Search for the cell housing the specified text and yield its (x, y) center coordinate. 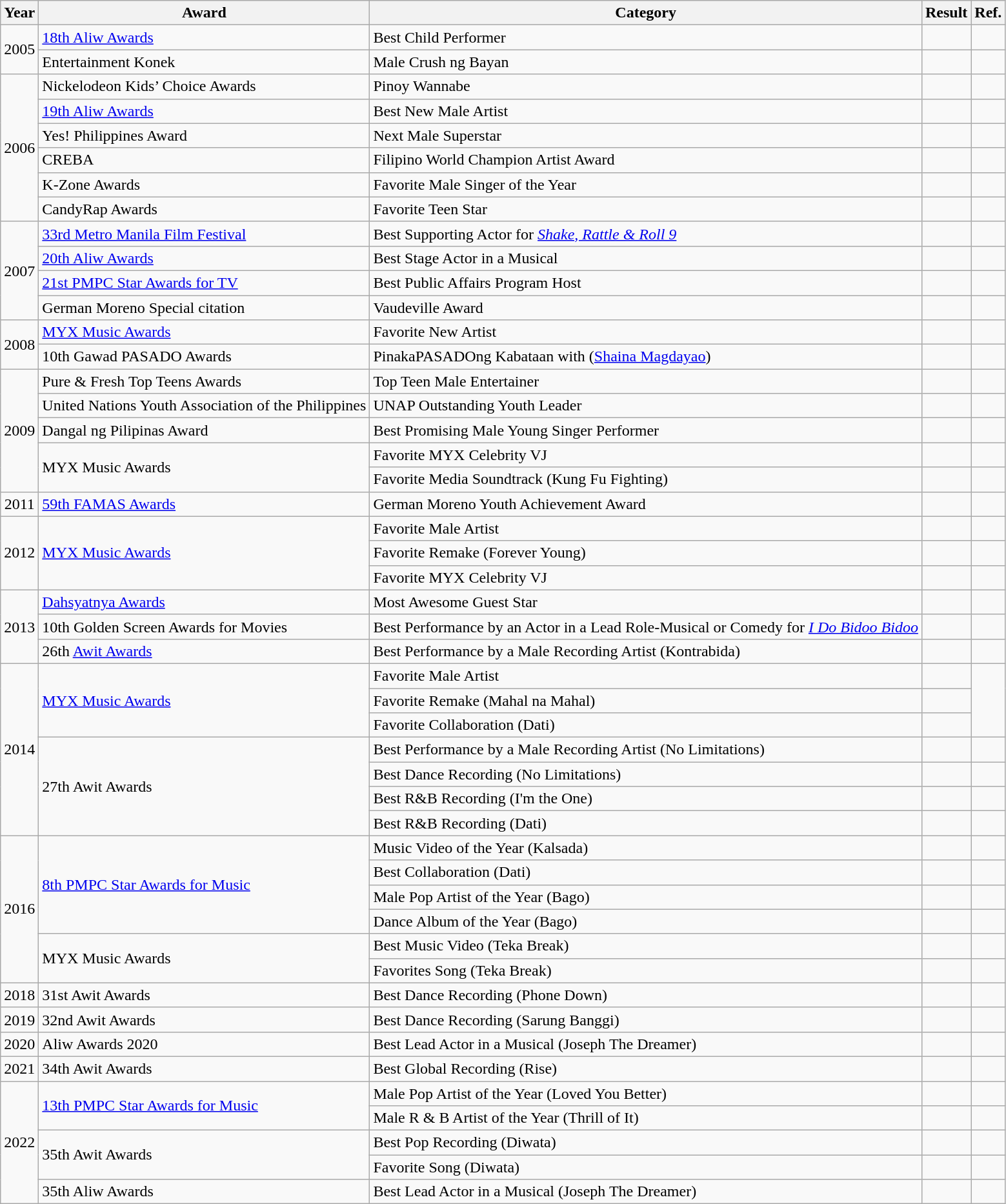
Best R&B Recording (Dati) (646, 823)
2012 (19, 553)
2014 (19, 749)
Best Public Affairs Program Host (646, 283)
Category (646, 13)
2016 (19, 909)
2011 (19, 504)
2021 (19, 1069)
Best Child Performer (646, 37)
10th Gawad PASADO Awards (204, 357)
Yes! Philippines Award (204, 135)
Male R & B Artist of the Year (Thrill of It) (646, 1118)
Best Stage Actor in a Musical (646, 258)
Dance Album of the Year (Bago) (646, 921)
Favorite Collaboration (Dati) (646, 725)
Male Pop Artist of the Year (Loved You Better) (646, 1094)
20th Aliw Awards (204, 258)
Male Crush ng Bayan (646, 62)
Best Performance by an Actor in a Lead Role-Musical or Comedy for I Do Bidoo Bidoo (646, 627)
Most Awesome Guest Star (646, 602)
2008 (19, 345)
Next Male Superstar (646, 135)
2019 (19, 1019)
Best New Male Artist (646, 111)
Pinoy Wannabe (646, 86)
PinakaPASADOng Kabataan with (Shaina Magdayao) (646, 357)
Music Video of the Year (Kalsada) (646, 848)
10th Golden Screen Awards for Movies (204, 627)
27th Awit Awards (204, 787)
Best Music Video (Teka Break) (646, 946)
21st PMPC Star Awards for TV (204, 283)
Pure & Fresh Top Teens Awards (204, 381)
Year (19, 13)
Favorites Song (Teka Break) (646, 970)
German Moreno Special citation (204, 308)
CREBA (204, 160)
United Nations Youth Association of the Philippines (204, 406)
Best Performance by a Male Recording Artist (Kontrabida) (646, 651)
13th PMPC Star Awards for Music (204, 1106)
Nickelodeon Kids’ Choice Awards (204, 86)
Favorite Remake (Forever Young) (646, 553)
Result (946, 13)
German Moreno Youth Achievement Award (646, 504)
Favorite Male Singer of the Year (646, 185)
26th Awit Awards (204, 651)
33rd Metro Manila Film Festival (204, 234)
32nd Awit Awards (204, 1019)
Best Supporting Actor for Shake, Rattle & Roll 9 (646, 234)
Male Pop Artist of the Year (Bago) (646, 897)
Filipino World Champion Artist Award (646, 160)
Favorite Remake (Mahal na Mahal) (646, 700)
35th Aliw Awards (204, 1192)
2009 (19, 430)
2020 (19, 1044)
2018 (19, 995)
Top Teen Male Entertainer (646, 381)
Aliw Awards 2020 (204, 1044)
Favorite New Artist (646, 332)
8th PMPC Star Awards for Music (204, 885)
Best R&B Recording (I'm the One) (646, 799)
Best Collaboration (Dati) (646, 872)
Best Dance Recording (Sarung Banggi) (646, 1019)
59th FAMAS Awards (204, 504)
2007 (19, 270)
35th Awit Awards (204, 1155)
Best Pop Recording (Diwata) (646, 1143)
Award (204, 13)
Favorite Teen Star (646, 209)
Best Dance Recording (No Limitations) (646, 774)
2006 (19, 148)
Vaudeville Award (646, 308)
Dahsyatnya Awards (204, 602)
Best Performance by a Male Recording Artist (No Limitations) (646, 750)
18th Aliw Awards (204, 37)
K-Zone Awards (204, 185)
2013 (19, 627)
Best Global Recording (Rise) (646, 1069)
Dangal ng Pilipinas Award (204, 430)
Best Dance Recording (Phone Down) (646, 995)
19th Aliw Awards (204, 111)
Entertainment Konek (204, 62)
Favorite Song (Diwata) (646, 1167)
34th Awit Awards (204, 1069)
CandyRap Awards (204, 209)
2022 (19, 1143)
31st Awit Awards (204, 995)
Favorite Media Soundtrack (Kung Fu Fighting) (646, 479)
2005 (19, 50)
UNAP Outstanding Youth Leader (646, 406)
Best Promising Male Young Singer Performer (646, 430)
Ref. (989, 13)
